Return the [X, Y] coordinate for the center point of the cell that contains the specified text.  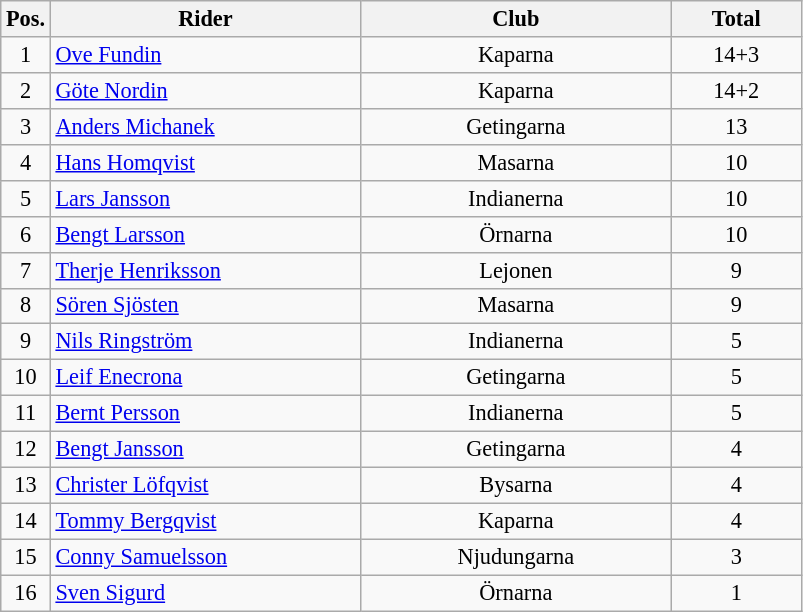
Rider [205, 19]
Nils Ringström [205, 342]
Sören Sjösten [205, 306]
Christer Löfqvist [205, 485]
Göte Nordin [205, 90]
Conny Samuelsson [205, 557]
6 [26, 234]
Anders Michanek [205, 126]
Lejonen [516, 270]
Therje Henriksson [205, 270]
Bernt Persson [205, 414]
Bengt Jansson [205, 450]
Lars Jansson [205, 198]
14 [26, 521]
Tommy Bergqvist [205, 521]
11 [26, 414]
Hans Homqvist [205, 162]
Bysarna [516, 485]
12 [26, 450]
8 [26, 306]
Sven Sigurd [205, 593]
Njudungarna [516, 557]
14+3 [736, 55]
Total [736, 19]
Ove Fundin [205, 55]
15 [26, 557]
Club [516, 19]
16 [26, 593]
2 [26, 90]
14+2 [736, 90]
Bengt Larsson [205, 234]
Leif Enecrona [205, 378]
7 [26, 270]
Pos. [26, 19]
